From the cell containing the given text, extract its center point as [x, y] coordinate. 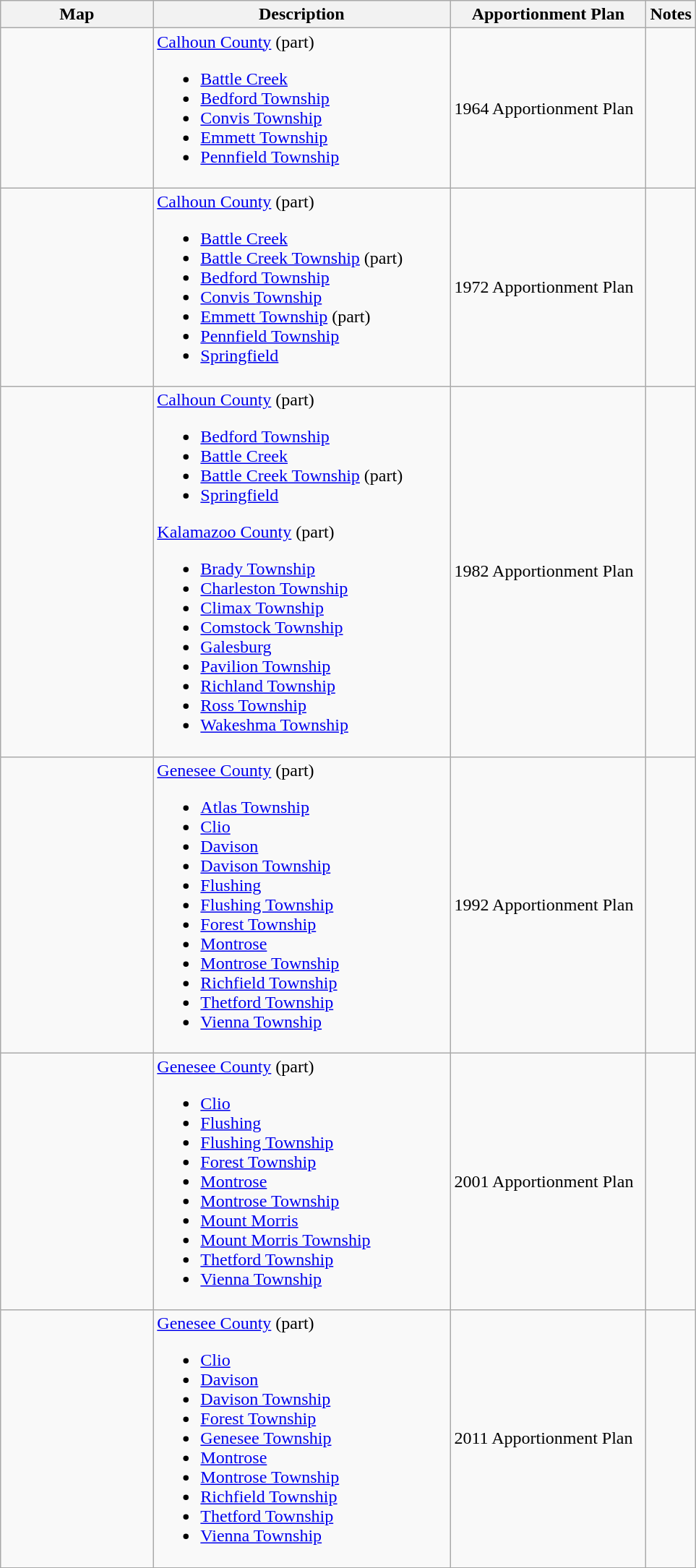
1982 Apportionment Plan [548, 572]
1964 Apportionment Plan [548, 108]
Calhoun County (part)Battle CreekBattle Creek Township (part)Bedford TownshipConvis TownshipEmmett Township (part)Pennfield TownshipSpringfield [302, 288]
1992 Apportionment Plan [548, 905]
2001 Apportionment Plan [548, 1181]
Notes [671, 14]
Apportionment Plan [548, 14]
Description [302, 14]
Calhoun County (part)Battle CreekBedford TownshipConvis TownshipEmmett TownshipPennfield Township [302, 108]
2011 Apportionment Plan [548, 1439]
Map [77, 14]
1972 Apportionment Plan [548, 288]
